Return the [X, Y] coordinate for the center point of the cell that contains the specified text.  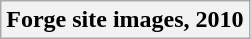
Forge site images, 2010 [125, 20]
